Provide the [x, y] coordinate of the cell's center where the given text is located.  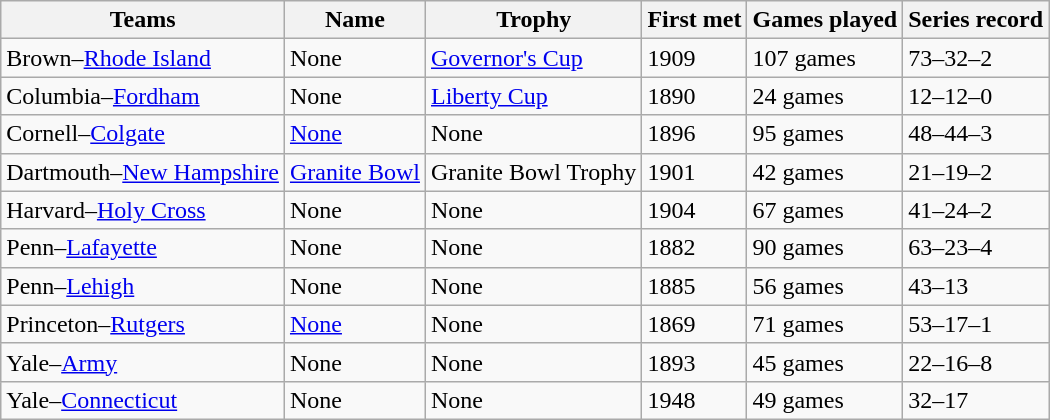
Penn–Lehigh [143, 286]
43–13 [976, 286]
1893 [694, 362]
21–19–2 [976, 172]
Cornell–Colgate [143, 134]
Harvard–Holy Cross [143, 210]
1901 [694, 172]
32–17 [976, 400]
45 games [825, 362]
48–44–3 [976, 134]
Trophy [533, 20]
1882 [694, 248]
63–23–4 [976, 248]
73–32–2 [976, 58]
Penn–Lafayette [143, 248]
95 games [825, 134]
Governor's Cup [533, 58]
1896 [694, 134]
1885 [694, 286]
Liberty Cup [533, 96]
1869 [694, 324]
Yale–Connecticut [143, 400]
1890 [694, 96]
Name [354, 20]
90 games [825, 248]
71 games [825, 324]
67 games [825, 210]
Dartmouth–New Hampshire [143, 172]
Granite Bowl [354, 172]
Yale–Army [143, 362]
Teams [143, 20]
56 games [825, 286]
Granite Bowl Trophy [533, 172]
1909 [694, 58]
Columbia–Fordham [143, 96]
1948 [694, 400]
12–12–0 [976, 96]
22–16–8 [976, 362]
42 games [825, 172]
53–17–1 [976, 324]
41–24–2 [976, 210]
First met [694, 20]
Series record [976, 20]
Brown–Rhode Island [143, 58]
24 games [825, 96]
107 games [825, 58]
49 games [825, 400]
Games played [825, 20]
1904 [694, 210]
Princeton–Rutgers [143, 324]
